Pinpoint the cell where the given text exists, returning its [x, y] midpoint coordinate. 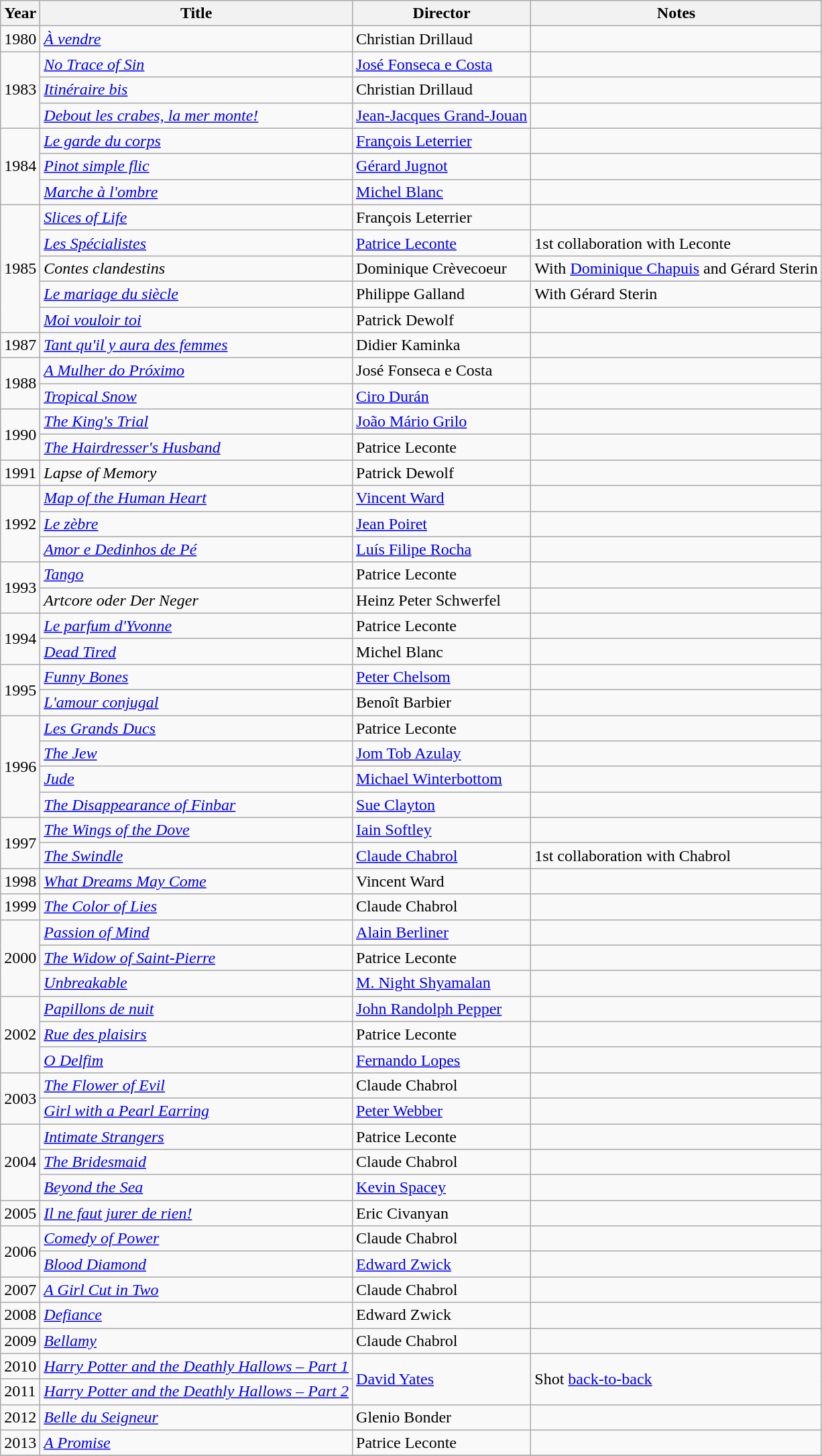
Debout les crabes, la mer monte! [196, 115]
2000 [20, 958]
Sue Clayton [442, 805]
Peter Webber [442, 1111]
Ciro Durán [442, 396]
Unbreakable [196, 983]
1998 [20, 881]
Dominique Crèvecoeur [442, 268]
Rue des plaisirs [196, 1034]
The Bridesmaid [196, 1162]
1992 [20, 524]
What Dreams May Come [196, 881]
Shot back-to-back [676, 1379]
Passion of Mind [196, 932]
2010 [20, 1366]
2004 [20, 1162]
Gérard Jugnot [442, 166]
1st collaboration with Leconte [676, 243]
1988 [20, 384]
Le zèbre [196, 524]
Funny Bones [196, 677]
Belle du Seigneur [196, 1417]
1984 [20, 166]
1983 [20, 90]
Benoît Barbier [442, 702]
John Randolph Pepper [442, 1009]
2007 [20, 1290]
Comedy of Power [196, 1239]
Marche à l'ombre [196, 192]
Le garde du corps [196, 141]
2002 [20, 1034]
Intimate Strangers [196, 1137]
Defiance [196, 1315]
Title [196, 13]
Itinéraire bis [196, 90]
Map of the Human Heart [196, 498]
The Disappearance of Finbar [196, 805]
Bellamy [196, 1341]
1994 [20, 638]
1995 [20, 689]
Il ne faut jurer de rien! [196, 1213]
Philippe Galland [442, 294]
The Jew [196, 754]
Year [20, 13]
Notes [676, 13]
2003 [20, 1098]
Heinz Peter Schwerfel [442, 600]
À vendre [196, 39]
Jude [196, 779]
1st collaboration with Chabrol [676, 856]
No Trace of Sin [196, 64]
The Hairdresser's Husband [196, 447]
M. Night Shyamalan [442, 983]
Iain Softley [442, 830]
With Gérard Sterin [676, 294]
A Girl Cut in Two [196, 1290]
2009 [20, 1341]
Pinot simple flic [196, 166]
1996 [20, 766]
Peter Chelsom [442, 677]
The Flower of Evil [196, 1085]
2008 [20, 1315]
1980 [20, 39]
The Widow of Saint-Pierre [196, 958]
Director [442, 13]
Jom Tob Azulay [442, 754]
Harry Potter and the Deathly Hallows – Part 2 [196, 1392]
Le mariage du siècle [196, 294]
Dead Tired [196, 651]
Glenio Bonder [442, 1417]
L'amour conjugal [196, 702]
1990 [20, 435]
The King's Trial [196, 422]
2006 [20, 1251]
Girl with a Pearl Earring [196, 1111]
Didier Kaminka [442, 345]
Jean Poiret [442, 524]
Tango [196, 575]
1987 [20, 345]
Michael Winterbottom [442, 779]
Kevin Spacey [442, 1188]
Les Grands Ducs [196, 728]
O Delfim [196, 1060]
1997 [20, 843]
2005 [20, 1213]
2012 [20, 1417]
João Mário Grilo [442, 422]
Artcore oder Der Neger [196, 600]
Tant qu'il y aura des femmes [196, 345]
Slices of Life [196, 217]
The Swindle [196, 856]
A Mulher do Próximo [196, 371]
Fernando Lopes [442, 1060]
Luís Filipe Rocha [442, 549]
1999 [20, 907]
Lapse of Memory [196, 473]
The Wings of the Dove [196, 830]
Les Spécialistes [196, 243]
Tropical Snow [196, 396]
With Dominique Chapuis and Gérard Sterin [676, 268]
Papillons de nuit [196, 1009]
2013 [20, 1443]
Harry Potter and the Deathly Hallows – Part 1 [196, 1366]
1991 [20, 473]
Moi vouloir toi [196, 320]
1993 [20, 587]
1985 [20, 268]
A Promise [196, 1443]
Jean-Jacques Grand-Jouan [442, 115]
Alain Berliner [442, 932]
The Color of Lies [196, 907]
David Yates [442, 1379]
Contes clandestins [196, 268]
2011 [20, 1392]
Eric Civanyan [442, 1213]
Le parfum d'Yvonne [196, 626]
Amor e Dedinhos de Pé [196, 549]
Beyond the Sea [196, 1188]
Blood Diamond [196, 1264]
